Return the (x, y) coordinate for the center point of the cell that contains the specified text.  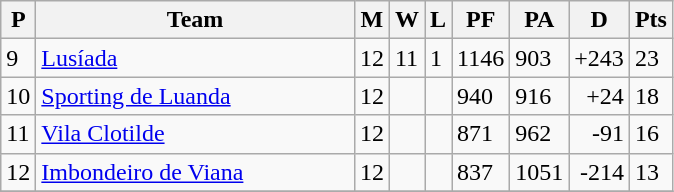
1051 (540, 172)
10 (18, 96)
18 (650, 96)
962 (540, 134)
837 (481, 172)
PF (481, 20)
1146 (481, 58)
16 (650, 134)
916 (540, 96)
+24 (600, 96)
-214 (600, 172)
940 (481, 96)
Team (196, 20)
Pts (650, 20)
-91 (600, 134)
Vila Clotilde (196, 134)
1 (438, 58)
D (600, 20)
9 (18, 58)
13 (650, 172)
Sporting de Luanda (196, 96)
M (372, 20)
23 (650, 58)
W (406, 20)
871 (481, 134)
Imbondeiro de Viana (196, 172)
+243 (600, 58)
L (438, 20)
Lusíada (196, 58)
903 (540, 58)
PA (540, 20)
P (18, 20)
